Output the [x, y] coordinate of the center of the cell containing the given text.  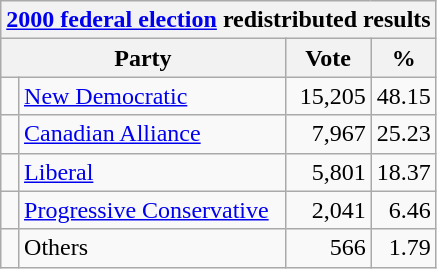
Others [152, 248]
7,967 [328, 134]
Liberal [152, 172]
Canadian Alliance [152, 134]
Vote [328, 58]
New Democratic [152, 96]
Party [143, 58]
% [404, 58]
1.79 [404, 248]
2000 federal election redistributed results [218, 20]
2,041 [328, 210]
Progressive Conservative [152, 210]
15,205 [328, 96]
6.46 [404, 210]
5,801 [328, 172]
18.37 [404, 172]
566 [328, 248]
25.23 [404, 134]
48.15 [404, 96]
